Scan for the cell matching the given text and deliver its [X, Y] coordinate at center. 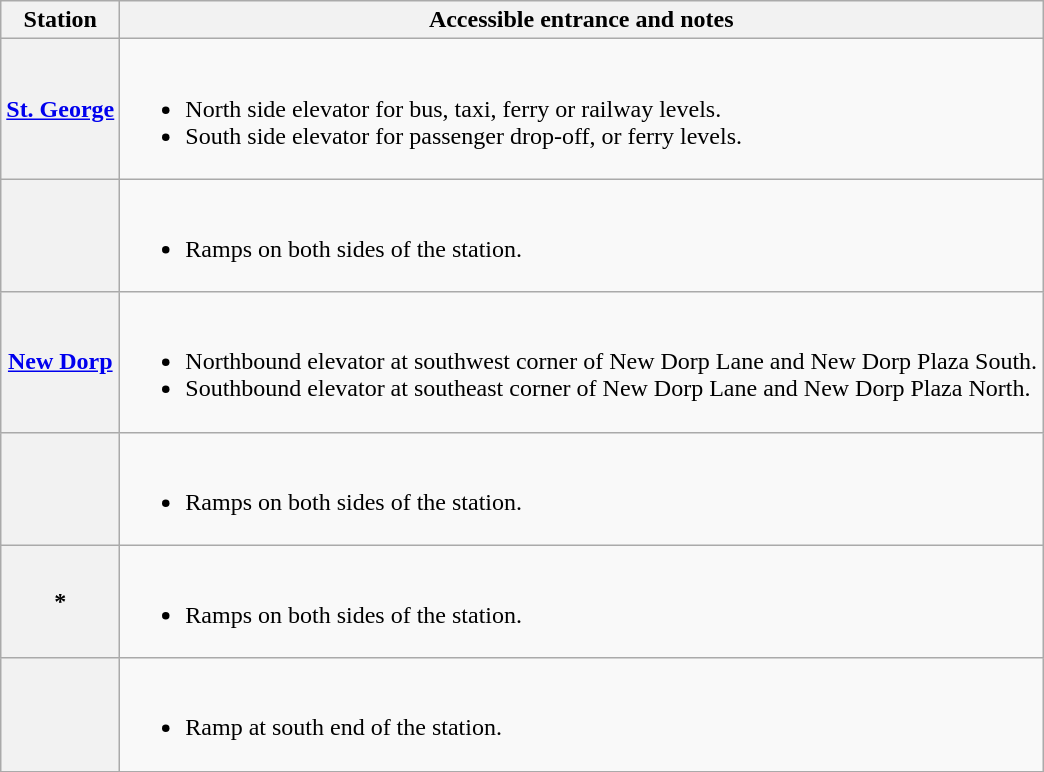
Accessible entrance and notes [582, 20]
St. George [60, 109]
Station [60, 20]
* [60, 602]
New Dorp [60, 362]
Ramp at south end of the station. [582, 714]
North side elevator for bus, taxi, ferry or railway levels.South side elevator for passenger drop-off, or ferry levels. [582, 109]
